From the cell containing the given text, extract its center point as (X, Y) coordinate. 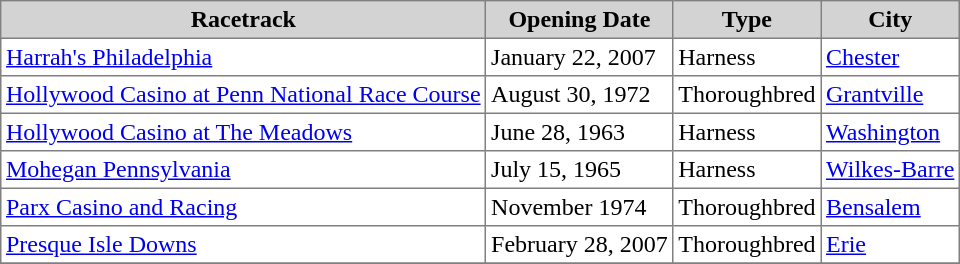
Parx Casino and Racing (244, 207)
Presque Isle Downs (244, 245)
Opening Date (580, 20)
July 15, 1965 (580, 170)
Mohegan Pennsylvania (244, 170)
June 28, 1963 (580, 132)
City (890, 20)
February 28, 2007 (580, 245)
Hollywood Casino at The Meadows (244, 132)
Chester (890, 57)
Type (747, 20)
January 22, 2007 (580, 57)
Grantville (890, 95)
Washington (890, 132)
Hollywood Casino at Penn National Race Course (244, 95)
August 30, 1972 (580, 95)
Wilkes-Barre (890, 170)
Racetrack (244, 20)
Erie (890, 245)
Bensalem (890, 207)
November 1974 (580, 207)
Harrah's Philadelphia (244, 57)
